Extract the (X, Y) coordinate from the center of the cell holding the provided text.  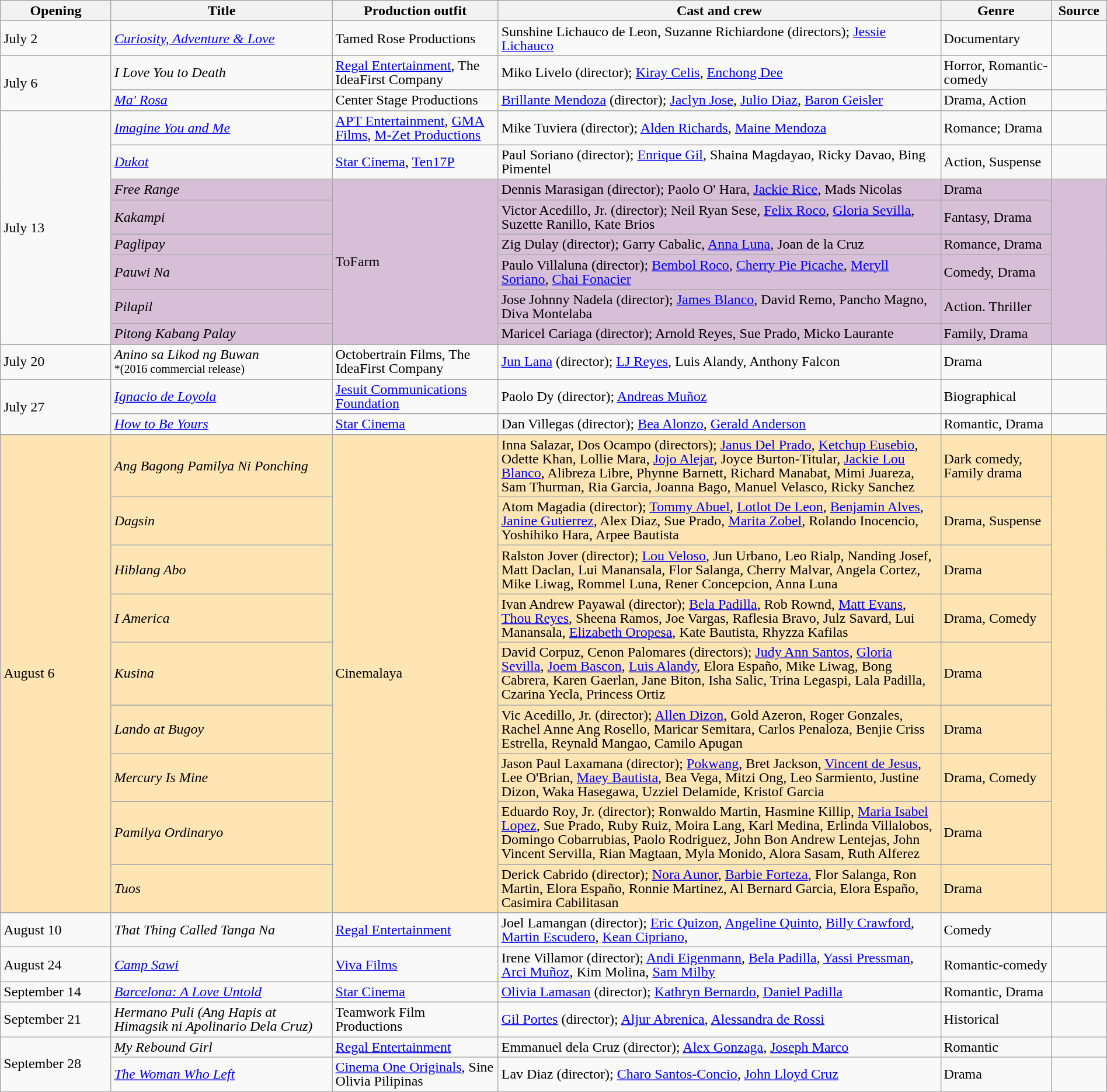
July 27 (56, 407)
Ma' Rosa (222, 100)
Dan Villegas (director); Bea Alonzo, Gerald Anderson (719, 424)
Irene Villamor (director); Andi Eigenmann, Bela Padilla, Yassi Pressman, Arci Muñoz, Kim Molina, Sam Milby (719, 964)
Kakampi (222, 217)
Mercury Is Mine (222, 777)
Cinema One Originals, Sine Olivia Pilipinas (415, 1074)
How to Be Yours (222, 424)
Dagsin (222, 521)
July 2 (56, 39)
Anino sa Likod ng Buwan*(2016 commercial release) (222, 362)
Comedy (996, 930)
Zig Dulay (director); Garry Cabalic, Anna Luna, Joan de la Cruz (719, 244)
Fantasy, Drama (996, 217)
APT Entertainment, GMA Films, M-Zet Productions (415, 127)
Ignacio de Loyola (222, 397)
Drama, Suspense (996, 521)
Jose Johnny Nadela (director); James Blanco, David Remo, Pancho Magno, Diva Montelaba (719, 306)
Production outfit (415, 11)
ToFarm (415, 261)
Joel Lamangan (director); Eric Quizon, Angeline Quinto, Billy Crawford, Martin Escudero, Kean Cipriano, (719, 930)
Romantic-comedy (996, 964)
Regal Entertainment, The IdeaFirst Company (415, 72)
Jun Lana (director); LJ Reyes, Luis Alandy, Anthony Falcon (719, 362)
Dennis Marasigan (director); Paolo O' Hara, Jackie Rice, Mads Nicolas (719, 189)
Horror, Romantic-comedy (996, 72)
Ang Bagong Pamilya Ni Ponching (222, 466)
Paul Soriano (director); Enrique Gil, Shaina Magdayao, Ricky Davao, Bing Pimentel (719, 162)
September 28 (56, 1064)
Opening (56, 11)
Victor Acedillo, Jr. (director); Neil Ryan Sese, Felix Roco, Gloria Sevilla, Suzette Ranillo, Kate Brios (719, 217)
I America (222, 617)
Romance; Drama (996, 127)
Pamilya Ordinaryo (222, 833)
Mike Tuviera (director); Alden Richards, Maine Mendoza (719, 127)
Cast and crew (719, 11)
Hermano Puli (Ang Hapis at Himagsik ni Apolinario Dela Cruz) (222, 1019)
August 6 (56, 674)
Paglipay (222, 244)
Maricel Cariaga (director); Arnold Reyes, Sue Prado, Micko Laurante (719, 334)
September 21 (56, 1019)
My Rebound Girl (222, 1047)
Teamwork Film Productions (415, 1019)
Star Cinema, Ten17P (415, 162)
Romantic (996, 1047)
Hiblang Abo (222, 570)
Tuos (222, 888)
Imagine You and Me (222, 127)
Gil Portes (director); Aljur Abrenica, Alessandra de Rossi (719, 1019)
Lando at Bugoy (222, 730)
July 6 (56, 83)
August 24 (56, 964)
Genre (996, 11)
The Woman Who Left (222, 1074)
Biographical (996, 397)
Title (222, 11)
Free Range (222, 189)
Family, Drama (996, 334)
Paulo Villaluna (director); Bembol Roco, Cherry Pie Picache, Meryll Soriano, Chai Fonacier (719, 272)
Documentary (996, 39)
Curiosity, Adventure & Love (222, 39)
Tamed Rose Productions (415, 39)
Camp Sawi (222, 964)
Miko Livelo (director); Kiray Celis, Enchong Dee (719, 72)
Dukot (222, 162)
Source (1079, 11)
Viva Films (415, 964)
Barcelona: A Love Untold (222, 992)
Emmanuel dela Cruz (director); Alex Gonzaga, Joseph Marco (719, 1047)
Center Stage Productions (415, 100)
Historical (996, 1019)
Pilapil (222, 306)
August 10 (56, 930)
Kusina (222, 674)
Sunshine Lichauco de Leon, Suzanne Richiardone (directors); Jessie Lichauco (719, 39)
Cinemalaya (415, 674)
Jesuit Communications Foundation (415, 397)
Dark comedy, Family drama (996, 466)
Pauwi Na (222, 272)
Octobertrain Films, The IdeaFirst Company (415, 362)
July 13 (56, 227)
Paolo Dy (director); Andreas Muñoz (719, 397)
Lav Diaz (director); Charo Santos-Concio, John Lloyd Cruz (719, 1074)
Drama, Action (996, 100)
Olivia Lamasan (director); Kathryn Bernardo, Daniel Padilla (719, 992)
September 14 (56, 992)
July 20 (56, 362)
Romance, Drama (996, 244)
Action, Suspense (996, 162)
Pitong Kabang Palay (222, 334)
Comedy, Drama (996, 272)
That Thing Called Tanga Na (222, 930)
Action. Thriller (996, 306)
I Love You to Death (222, 72)
Brillante Mendoza (director); Jaclyn Jose, Julio Diaz, Baron Geisler (719, 100)
